Identify which cell holds the provided text, then report its (x, y) central coordinate. 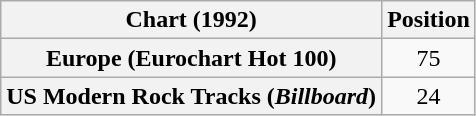
75 (429, 58)
US Modern Rock Tracks (Billboard) (192, 96)
Chart (1992) (192, 20)
Europe (Eurochart Hot 100) (192, 58)
24 (429, 96)
Position (429, 20)
